Search for the cell housing the specified text and yield its (x, y) center coordinate. 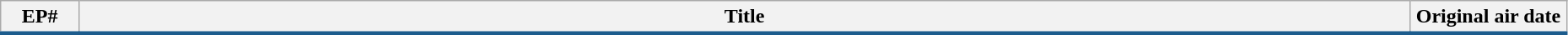
EP# (40, 17)
Original air date (1489, 17)
Title (745, 17)
